Locate the cell with the specified text and output its (x, y) center coordinate. 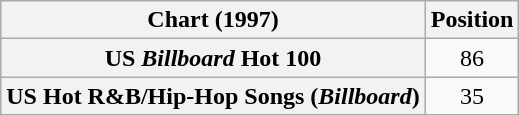
35 (472, 96)
Position (472, 20)
US Billboard Hot 100 (213, 58)
US Hot R&B/Hip-Hop Songs (Billboard) (213, 96)
86 (472, 58)
Chart (1997) (213, 20)
